Pinpoint the cell where the given text exists, returning its (X, Y) midpoint coordinate. 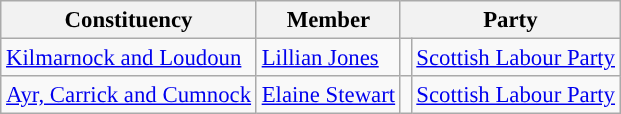
Ayr, Carrick and Cumnock (129, 95)
Member (328, 20)
Lillian Jones (328, 58)
Elaine Stewart (328, 95)
Kilmarnock and Loudoun (129, 58)
Party (510, 20)
Constituency (129, 20)
